Capture the cell that displays the provided text and extract its [x, y] central coordinate. 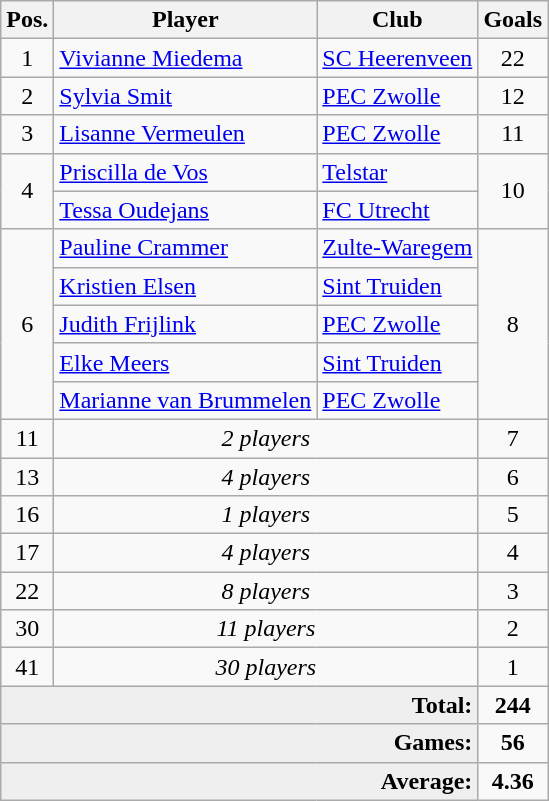
Zulte-Waregem [398, 248]
Games: [240, 743]
1 players [266, 515]
Priscilla de Vos [186, 172]
Pauline Crammer [186, 248]
Player [186, 20]
Vivianne Miedema [186, 58]
17 [28, 553]
8 players [266, 591]
Club [398, 20]
10 [513, 191]
Sylvia Smit [186, 96]
Lisanne Vermeulen [186, 134]
8 [513, 324]
244 [513, 705]
Pos. [28, 20]
Judith Frijlink [186, 324]
5 [513, 515]
30 players [266, 667]
7 [513, 438]
13 [28, 477]
Tessa Oudejans [186, 210]
30 [28, 629]
Telstar [398, 172]
FC Utrecht [398, 210]
2 players [266, 438]
12 [513, 96]
11 players [266, 629]
Goals [513, 20]
41 [28, 667]
Kristien Elsen [186, 286]
4.36 [513, 781]
16 [28, 515]
Total: [240, 705]
Marianne van Brummelen [186, 400]
SC Heerenveen [398, 58]
Average: [240, 781]
Elke Meers [186, 362]
56 [513, 743]
